Return (x, y) of the center of cell containing provided text 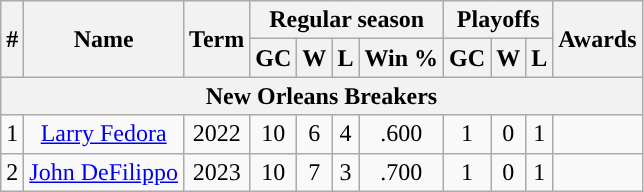
3 (346, 172)
Larry Fedora (104, 134)
6 (314, 134)
John DeFilippo (104, 172)
Regular season (347, 20)
.700 (402, 172)
7 (314, 172)
Name (104, 39)
Awards (598, 39)
2 (12, 172)
.600 (402, 134)
4 (346, 134)
New Orleans Breakers (322, 96)
Term (217, 39)
Win % (402, 58)
2022 (217, 134)
Playoffs (498, 20)
2023 (217, 172)
# (12, 39)
